Extract the (x, y) coordinate from the center of the cell holding the provided text.  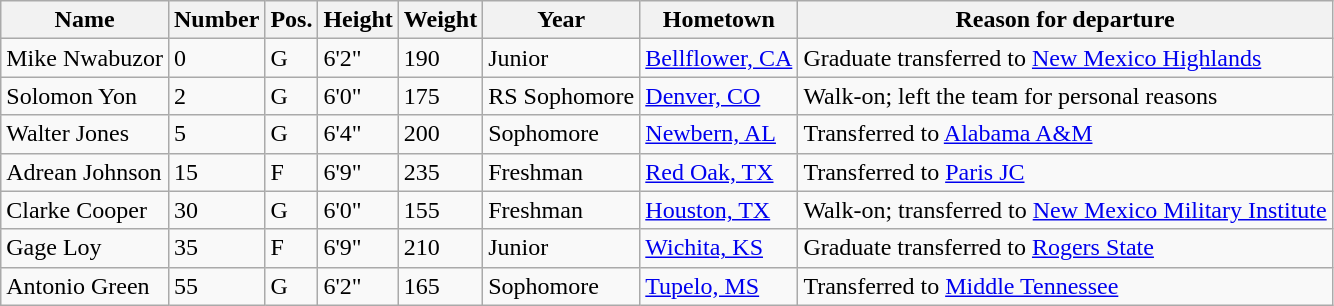
175 (440, 96)
Red Oak, TX (719, 172)
Transferred to Alabama A&M (1065, 134)
Denver, CO (719, 96)
Name (85, 20)
Walk-on; left the team for personal reasons (1065, 96)
15 (216, 172)
Wichita, KS (719, 248)
Graduate transferred to Rogers State (1065, 248)
Graduate transferred to New Mexico Highlands (1065, 58)
Number (216, 20)
190 (440, 58)
200 (440, 134)
Mike Nwabuzor (85, 58)
RS Sophomore (562, 96)
Clarke Cooper (85, 210)
210 (440, 248)
Antonio Green (85, 286)
Houston, TX (719, 210)
Year (562, 20)
35 (216, 248)
Hometown (719, 20)
Weight (440, 20)
155 (440, 210)
6'4" (358, 134)
Bellflower, CA (719, 58)
Height (358, 20)
55 (216, 286)
Solomon Yon (85, 96)
5 (216, 134)
Pos. (292, 20)
Tupelo, MS (719, 286)
235 (440, 172)
2 (216, 96)
Transferred to Paris JC (1065, 172)
Walk-on; transferred to New Mexico Military Institute (1065, 210)
30 (216, 210)
165 (440, 286)
Gage Loy (85, 248)
Newbern, AL (719, 134)
Transferred to Middle Tennessee (1065, 286)
Walter Jones (85, 134)
0 (216, 58)
Reason for departure (1065, 20)
Adrean Johnson (85, 172)
